From the cell containing the given text, extract its center point as (x, y) coordinate. 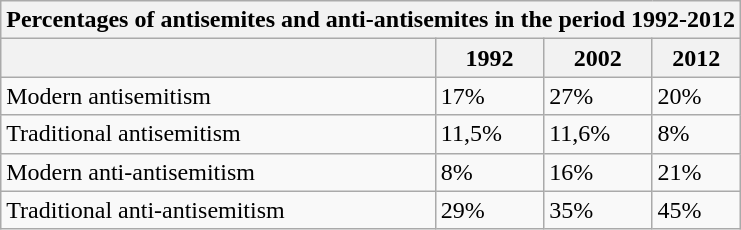
11,6% (598, 134)
1992 (489, 58)
27% (598, 96)
20% (696, 96)
11,5% (489, 134)
2012 (696, 58)
45% (696, 210)
17% (489, 96)
21% (696, 172)
Percentages of antisemites and anti-antisemites in the period 1992-2012 (371, 20)
Modern antisemitism (218, 96)
Modern anti-antisemitism (218, 172)
29% (489, 210)
Traditional antisemitism (218, 134)
16% (598, 172)
Traditional anti-antisemitism (218, 210)
35% (598, 210)
2002 (598, 58)
